Output the (X, Y) coordinate of the center of the cell containing the given text.  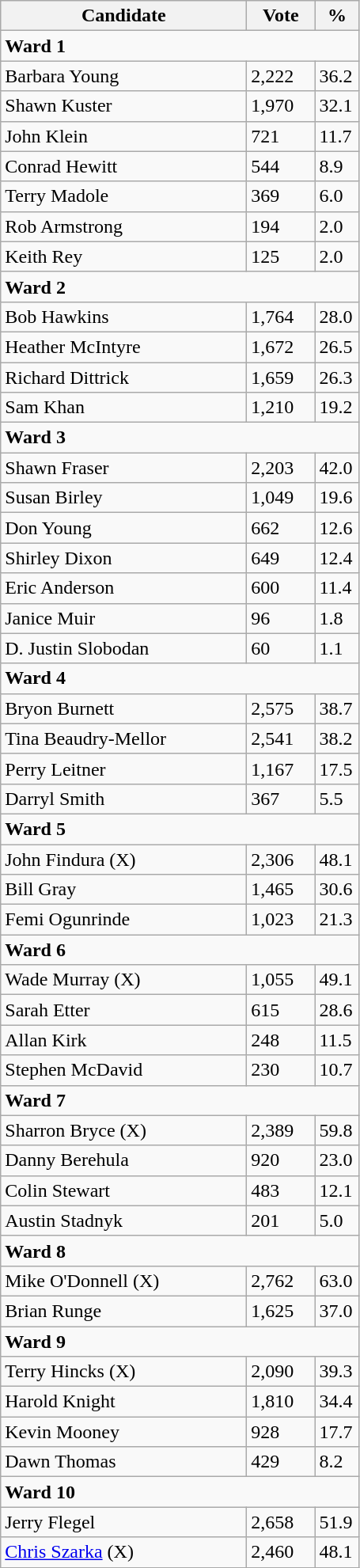
Sarah Etter (123, 1010)
Terry Hincks (X) (123, 1372)
Chris Szarka (X) (123, 1552)
Heather McIntyre (123, 347)
483 (281, 1190)
125 (281, 256)
2,090 (281, 1372)
8.2 (337, 1462)
John Klein (123, 136)
Candidate (123, 16)
37.0 (337, 1311)
Shirley Dixon (123, 558)
% (337, 16)
12.1 (337, 1190)
Ward 7 (180, 1100)
Barbara Young (123, 76)
8.9 (337, 166)
2,658 (281, 1522)
Dawn Thomas (123, 1462)
1,167 (281, 769)
34.4 (337, 1402)
Janice Muir (123, 618)
1,023 (281, 920)
D. Justin Slobodan (123, 648)
1.8 (337, 618)
1,970 (281, 106)
Wade Murray (X) (123, 980)
Kevin Mooney (123, 1432)
17.5 (337, 769)
Keith Rey (123, 256)
49.1 (337, 980)
11.5 (337, 1040)
32.1 (337, 106)
Tina Beaudry-Mellor (123, 738)
39.3 (337, 1372)
John Findura (X) (123, 859)
Perry Leitner (123, 769)
Conrad Hewitt (123, 166)
42.0 (337, 468)
2,306 (281, 859)
30.6 (337, 890)
Brian Runge (123, 1311)
1,465 (281, 890)
Ward 5 (180, 829)
615 (281, 1010)
Richard Dittrick (123, 378)
10.7 (337, 1070)
26.3 (337, 378)
721 (281, 136)
920 (281, 1160)
1,659 (281, 378)
Ward 6 (180, 950)
2,460 (281, 1552)
544 (281, 166)
28.0 (337, 317)
26.5 (337, 347)
649 (281, 558)
2,203 (281, 468)
230 (281, 1070)
248 (281, 1040)
11.7 (337, 136)
Eric Anderson (123, 588)
Susan Birley (123, 498)
194 (281, 226)
Shawn Kuster (123, 106)
Don Young (123, 528)
429 (281, 1462)
1,210 (281, 408)
Ward 8 (180, 1251)
Stephen McDavid (123, 1070)
Danny Berehula (123, 1160)
Austin Stadnyk (123, 1221)
2,222 (281, 76)
Bill Gray (123, 890)
928 (281, 1432)
21.3 (337, 920)
19.2 (337, 408)
1.1 (337, 648)
28.6 (337, 1010)
Ward 3 (180, 438)
59.8 (337, 1130)
Bob Hawkins (123, 317)
Colin Stewart (123, 1190)
Mike O'Donnell (X) (123, 1281)
1,764 (281, 317)
Bryon Burnett (123, 708)
5.5 (337, 799)
Femi Ogunrinde (123, 920)
Ward 1 (180, 46)
Terry Madole (123, 196)
Vote (281, 16)
2,389 (281, 1130)
Shawn Fraser (123, 468)
60 (281, 648)
Ward 9 (180, 1342)
Rob Armstrong (123, 226)
369 (281, 196)
38.2 (337, 738)
Ward 10 (180, 1492)
11.4 (337, 588)
6.0 (337, 196)
1,049 (281, 498)
36.2 (337, 76)
17.7 (337, 1432)
12.6 (337, 528)
19.6 (337, 498)
23.0 (337, 1160)
Sam Khan (123, 408)
2,541 (281, 738)
12.4 (337, 558)
63.0 (337, 1281)
2,762 (281, 1281)
Jerry Flegel (123, 1522)
Harold Knight (123, 1402)
Darryl Smith (123, 799)
1,055 (281, 980)
51.9 (337, 1522)
Allan Kirk (123, 1040)
662 (281, 528)
Ward 4 (180, 678)
Ward 2 (180, 287)
2,575 (281, 708)
1,672 (281, 347)
38.7 (337, 708)
201 (281, 1221)
1,625 (281, 1311)
5.0 (337, 1221)
1,810 (281, 1402)
600 (281, 588)
367 (281, 799)
96 (281, 618)
Sharron Bryce (X) (123, 1130)
